Return the (x, y) coordinate for the center point of the cell that contains the specified text.  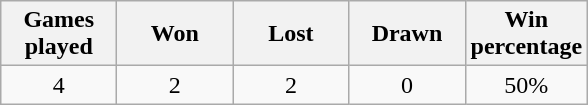
Drawn (407, 34)
Games played (59, 34)
Lost (291, 34)
0 (407, 85)
Won (175, 34)
50% (526, 85)
Win percentage (526, 34)
4 (59, 85)
